Output the (X, Y) coordinate of the center of the cell containing the given text.  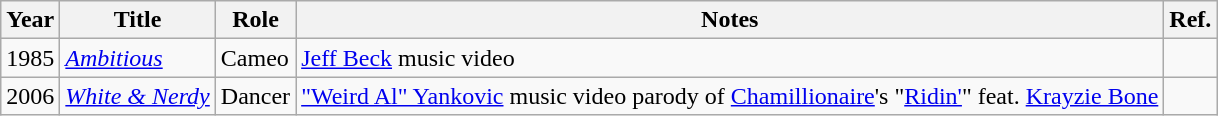
Notes (730, 20)
"Weird Al" Yankovic music video parody of Chamillionaire's "Ridin'" feat. Krayzie Bone (730, 96)
Cameo (255, 58)
Ref. (1190, 20)
1985 (30, 58)
Ambitious (138, 58)
Role (255, 20)
Year (30, 20)
2006 (30, 96)
Dancer (255, 96)
Jeff Beck music video (730, 58)
Title (138, 20)
White & Nerdy (138, 96)
